Provide the [x, y] coordinate of the cell's center where the given text is located.  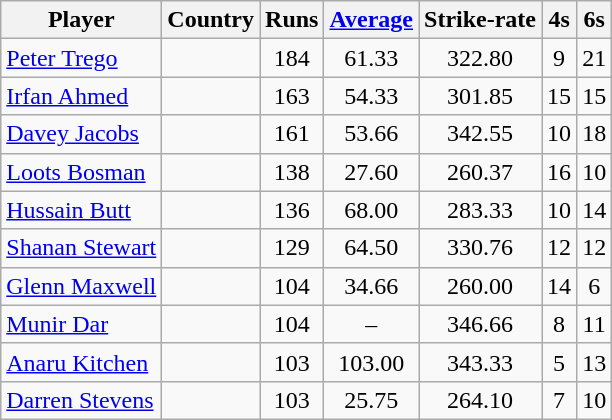
138 [292, 172]
260.37 [480, 172]
Loots Bosman [82, 172]
9 [560, 58]
Hussain Butt [82, 210]
8 [560, 324]
Average [372, 20]
13 [594, 362]
18 [594, 134]
Country [211, 20]
Runs [292, 20]
264.10 [480, 400]
301.85 [480, 96]
136 [292, 210]
16 [560, 172]
64.50 [372, 248]
103.00 [372, 362]
260.00 [480, 286]
343.33 [480, 362]
6s [594, 20]
21 [594, 58]
Shanan Stewart [82, 248]
5 [560, 362]
54.33 [372, 96]
346.66 [480, 324]
163 [292, 96]
Davey Jacobs [82, 134]
Strike-rate [480, 20]
330.76 [480, 248]
283.33 [480, 210]
11 [594, 324]
6 [594, 286]
34.66 [372, 286]
68.00 [372, 210]
Player [82, 20]
161 [292, 134]
Irfan Ahmed [82, 96]
– [372, 324]
25.75 [372, 400]
61.33 [372, 58]
184 [292, 58]
27.60 [372, 172]
342.55 [480, 134]
Darren Stevens [82, 400]
129 [292, 248]
322.80 [480, 58]
Peter Trego [82, 58]
7 [560, 400]
Glenn Maxwell [82, 286]
Anaru Kitchen [82, 362]
Munir Dar [82, 324]
4s [560, 20]
53.66 [372, 134]
